From the cell containing the given text, extract its center point as (X, Y) coordinate. 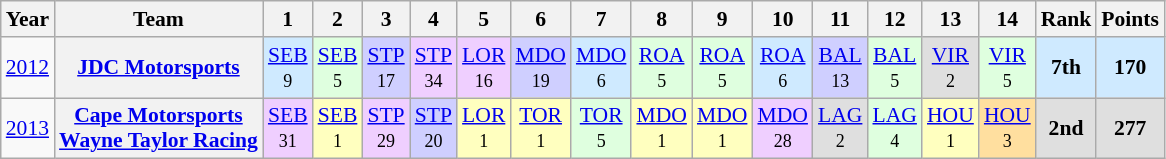
10 (782, 19)
3 (386, 19)
9 (722, 19)
HOU1 (950, 128)
LAG4 (894, 128)
BAL13 (840, 68)
277 (1130, 128)
6 (540, 19)
7 (602, 19)
SEB1 (338, 128)
Year (28, 19)
MDO6 (602, 68)
12 (894, 19)
Rank (1066, 19)
MDO19 (540, 68)
5 (484, 19)
JDC Motorsports (158, 68)
170 (1130, 68)
Points (1130, 19)
VIR2 (950, 68)
4 (434, 19)
SEB9 (288, 68)
2013 (28, 128)
1 (288, 19)
STP34 (434, 68)
HOU3 (1008, 128)
ROA6 (782, 68)
Team (158, 19)
TOR5 (602, 128)
SEB5 (338, 68)
14 (1008, 19)
Cape Motorsports Wayne Taylor Racing (158, 128)
2nd (1066, 128)
SEB31 (288, 128)
11 (840, 19)
7th (1066, 68)
LOR16 (484, 68)
STP17 (386, 68)
LAG2 (840, 128)
BAL5 (894, 68)
2012 (28, 68)
2 (338, 19)
MDO28 (782, 128)
STP20 (434, 128)
TOR1 (540, 128)
STP29 (386, 128)
LOR1 (484, 128)
VIR5 (1008, 68)
8 (662, 19)
13 (950, 19)
